Search for the cell housing the specified text and yield its (x, y) center coordinate. 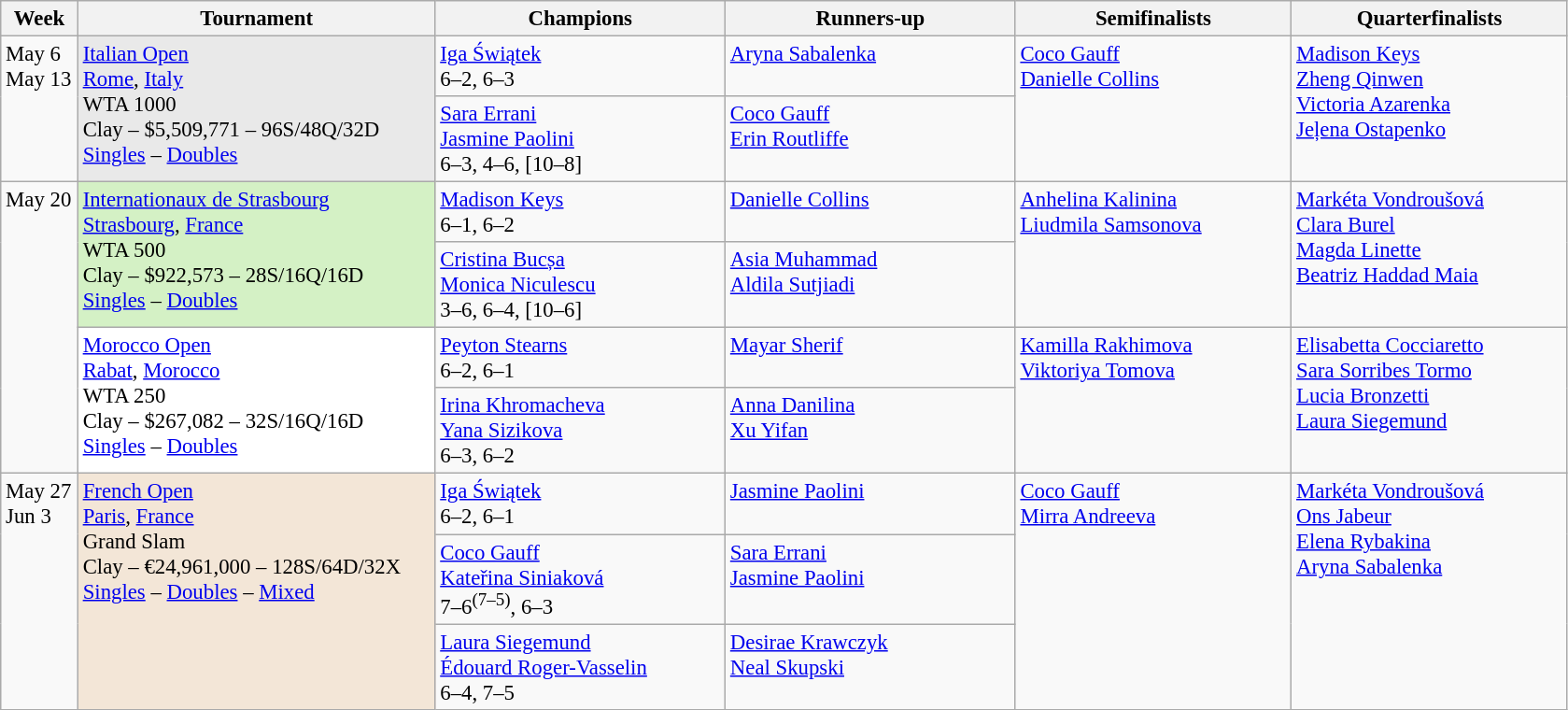
Quarterfinalists (1430, 19)
Week (39, 19)
Cristina Bucșa Monica Niculescu 3–6, 6–4, [10–6] (581, 285)
Iga Świątek 6–2, 6–3 (581, 67)
Mayar Sherif (870, 359)
Coco Gauff Kateřina Siniaková 7–6(7–5), 6–3 (581, 579)
Desirae Krawczyk Neal Skupski (870, 667)
Champions (581, 19)
Markéta Vondroušová Clara Burel Magda Linette Beatriz Haddad Maia (1430, 255)
Sara Errani Jasmine Paolini 6–3, 4–6, [10–8] (581, 139)
Madison Keys Zheng Qinwen Victoria Azarenka Jeļena Ostapenko (1430, 109)
Irina Khromacheva Yana Sizikova 6–3, 6–2 (581, 432)
Danielle Collins (870, 213)
Madison Keys 6–1, 6–2 (581, 213)
Peyton Stearns 6–2, 6–1 (581, 359)
Iga Świątek 6–2, 6–1 (581, 504)
Coco Gauff Erin Routliffe (870, 139)
Laura Siegemund Édouard Roger-Vasselin 6–4, 7–5 (581, 667)
Anna Danilina Xu Yifan (870, 432)
Runners-up (870, 19)
Tournament (256, 19)
Coco Gauff Mirra Andreeva (1153, 591)
Jasmine Paolini (870, 504)
Markéta Vondroušová Ons Jabeur Elena Rybakina Aryna Sabalenka (1430, 591)
May 27 Jun 3 (39, 591)
Kamilla Rakhimova Viktoriya Tomova (1153, 401)
Coco Gauff Danielle Collins (1153, 109)
Morocco Open Rabat, Morocco WTA 250 Clay – $267,082 – 32S/16Q/16D Singles – Doubles (256, 401)
Italian Open Rome, Italy WTA 1000 Clay – $5,509,771 – 96S/48Q/32D Singles – Doubles (256, 109)
Semifinalists (1153, 19)
Sara Errani Jasmine Paolini (870, 579)
Anhelina Kalinina Liudmila Samsonova (1153, 255)
French Open Paris, France Grand Slam Clay – €24,961,000 – 128S/64D/32X Singles – Doubles – Mixed (256, 591)
Elisabetta Cocciaretto Sara Sorribes Tormo Lucia Bronzetti Laura Siegemund (1430, 401)
Asia Muhammad Aldila Sutjiadi (870, 285)
Internationaux de Strasbourg Strasbourg, France WTA 500 Clay – $922,573 – 28S/16Q/16D Singles – Doubles (256, 255)
May 6 May 13 (39, 109)
Aryna Sabalenka (870, 67)
May 20 (39, 328)
